Capture the cell that displays the provided text and extract its (x, y) central coordinate. 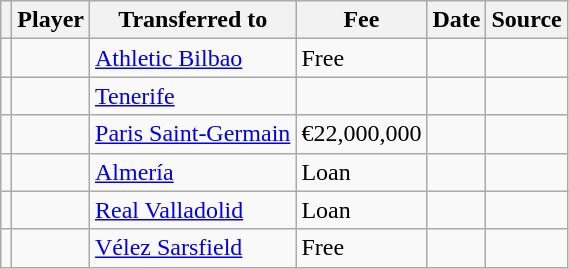
Source (526, 20)
Transferred to (193, 20)
Vélez Sarsfield (193, 248)
Date (456, 20)
Player (51, 20)
Real Valladolid (193, 210)
Almería (193, 172)
Fee (362, 20)
Paris Saint-Germain (193, 134)
Tenerife (193, 96)
€22,000,000 (362, 134)
Athletic Bilbao (193, 58)
